Scan for the cell matching the given text and deliver its [X, Y] coordinate at center. 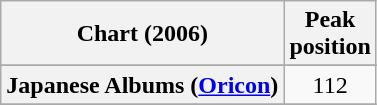
112 [330, 85]
Peakposition [330, 34]
Chart (2006) [142, 34]
Japanese Albums (Oricon) [142, 85]
